Extract the (X, Y) coordinate from the center of the cell holding the provided text.  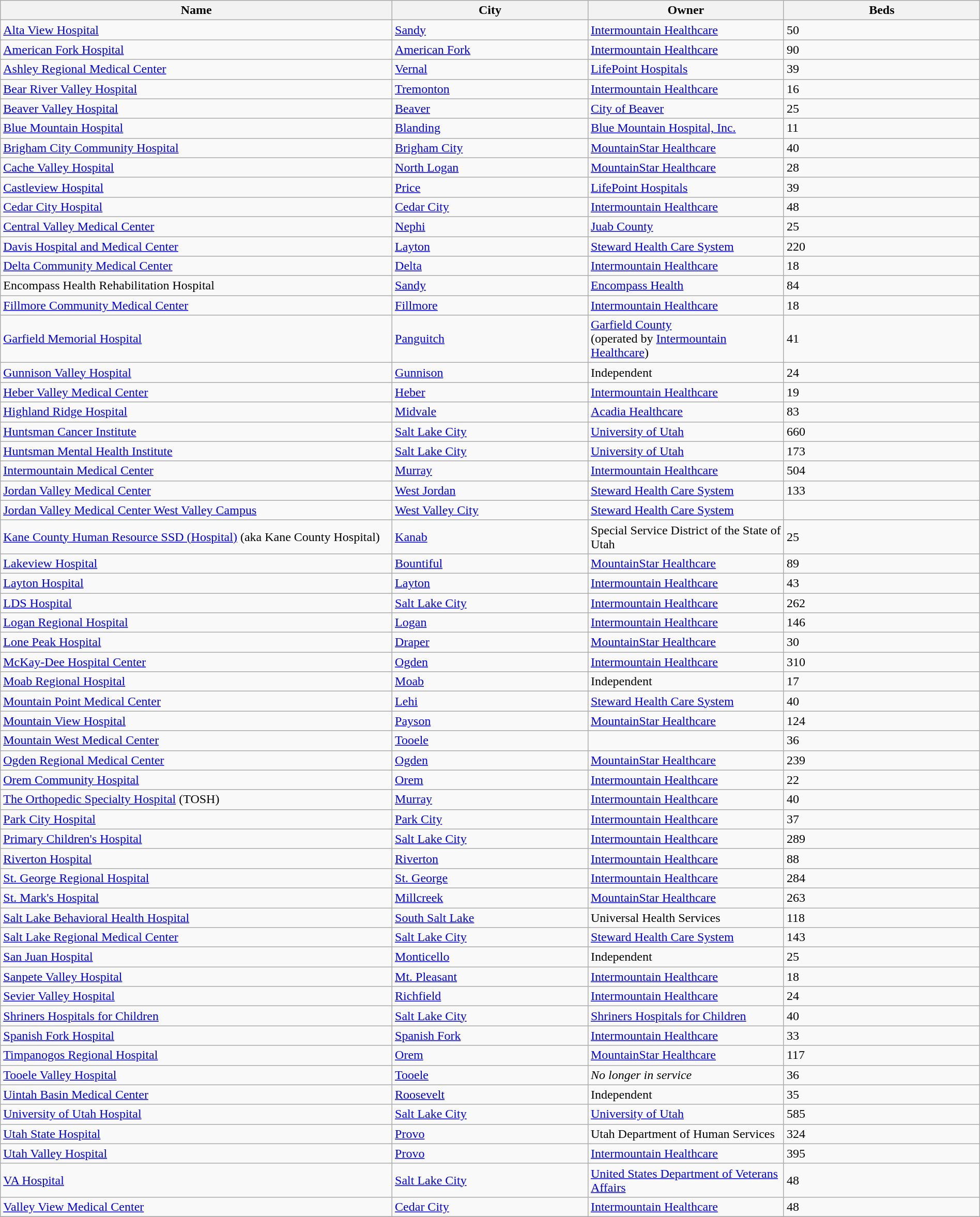
Logan Regional Hospital (196, 623)
Park City (490, 819)
Salt Lake Regional Medical Center (196, 937)
St. George (490, 878)
117 (882, 1055)
Orem Community Hospital (196, 780)
310 (882, 662)
Price (490, 187)
89 (882, 563)
41 (882, 339)
Acadia Healthcare (685, 412)
Lone Peak Hospital (196, 642)
Moab (490, 682)
Name (196, 10)
Bountiful (490, 563)
Primary Children's Hospital (196, 839)
Monticello (490, 957)
Central Valley Medical Center (196, 226)
Roosevelt (490, 1095)
Cedar City Hospital (196, 207)
11 (882, 128)
Mt. Pleasant (490, 977)
Huntsman Cancer Institute (196, 432)
19 (882, 392)
Sevier Valley Hospital (196, 996)
Delta Community Medical Center (196, 266)
Utah Valley Hospital (196, 1153)
University of Utah Hospital (196, 1114)
Heber (490, 392)
90 (882, 50)
88 (882, 858)
324 (882, 1134)
VA Hospital (196, 1180)
Blue Mountain Hospital, Inc. (685, 128)
Bear River Valley Hospital (196, 89)
263 (882, 898)
Draper (490, 642)
35 (882, 1095)
Owner (685, 10)
Tremonton (490, 89)
North Logan (490, 167)
Utah Department of Human Services (685, 1134)
289 (882, 839)
American Fork Hospital (196, 50)
16 (882, 89)
Brigham City Community Hospital (196, 148)
St. George Regional Hospital (196, 878)
22 (882, 780)
Kanab (490, 536)
660 (882, 432)
Garfield County(operated by Intermountain Healthcare) (685, 339)
LDS Hospital (196, 603)
395 (882, 1153)
San Juan Hospital (196, 957)
Blanding (490, 128)
Universal Health Services (685, 917)
Fillmore (490, 305)
143 (882, 937)
City of Beaver (685, 109)
Davis Hospital and Medical Center (196, 247)
262 (882, 603)
Encompass Health Rehabilitation Hospital (196, 286)
Jordan Valley Medical Center (196, 490)
124 (882, 721)
South Salt Lake (490, 917)
Uintah Basin Medical Center (196, 1095)
Spanish Fork Hospital (196, 1036)
Kane County Human Resource SSD (Hospital) (aka Kane County Hospital) (196, 536)
Payson (490, 721)
Beaver (490, 109)
Valley View Medical Center (196, 1207)
Panguitch (490, 339)
Riverton Hospital (196, 858)
146 (882, 623)
Park City Hospital (196, 819)
St. Mark's Hospital (196, 898)
Delta (490, 266)
Utah State Hospital (196, 1134)
Blue Mountain Hospital (196, 128)
50 (882, 30)
City (490, 10)
Brigham City (490, 148)
37 (882, 819)
Moab Regional Hospital (196, 682)
28 (882, 167)
McKay-Dee Hospital Center (196, 662)
83 (882, 412)
Mountain West Medical Center (196, 741)
Layton Hospital (196, 583)
Beds (882, 10)
504 (882, 471)
Vernal (490, 69)
Garfield Memorial Hospital (196, 339)
Lehi (490, 701)
Gunnison Valley Hospital (196, 373)
Special Service District of the State of Utah (685, 536)
Lakeview Hospital (196, 563)
Millcreek (490, 898)
Ashley Regional Medical Center (196, 69)
Midvale (490, 412)
Mountain View Hospital (196, 721)
Ogden Regional Medical Center (196, 760)
43 (882, 583)
Tooele Valley Hospital (196, 1075)
Heber Valley Medical Center (196, 392)
Castleview Hospital (196, 187)
Logan (490, 623)
Gunnison (490, 373)
118 (882, 917)
Intermountain Medical Center (196, 471)
Timpanogos Regional Hospital (196, 1055)
Richfield (490, 996)
West Jordan (490, 490)
West Valley City (490, 510)
Juab County (685, 226)
Beaver Valley Hospital (196, 109)
17 (882, 682)
Fillmore Community Medical Center (196, 305)
The Orthopedic Specialty Hospital (TOSH) (196, 799)
84 (882, 286)
Encompass Health (685, 286)
33 (882, 1036)
Huntsman Mental Health Institute (196, 451)
Jordan Valley Medical Center West Valley Campus (196, 510)
American Fork (490, 50)
Riverton (490, 858)
Alta View Hospital (196, 30)
United States Department of Veterans Affairs (685, 1180)
133 (882, 490)
Cache Valley Hospital (196, 167)
220 (882, 247)
239 (882, 760)
Sanpete Valley Hospital (196, 977)
No longer in service (685, 1075)
Salt Lake Behavioral Health Hospital (196, 917)
Mountain Point Medical Center (196, 701)
284 (882, 878)
173 (882, 451)
Nephi (490, 226)
Spanish Fork (490, 1036)
Highland Ridge Hospital (196, 412)
30 (882, 642)
585 (882, 1114)
